Determine the [x, y] coordinate at the center of the cell enclosing the given text.  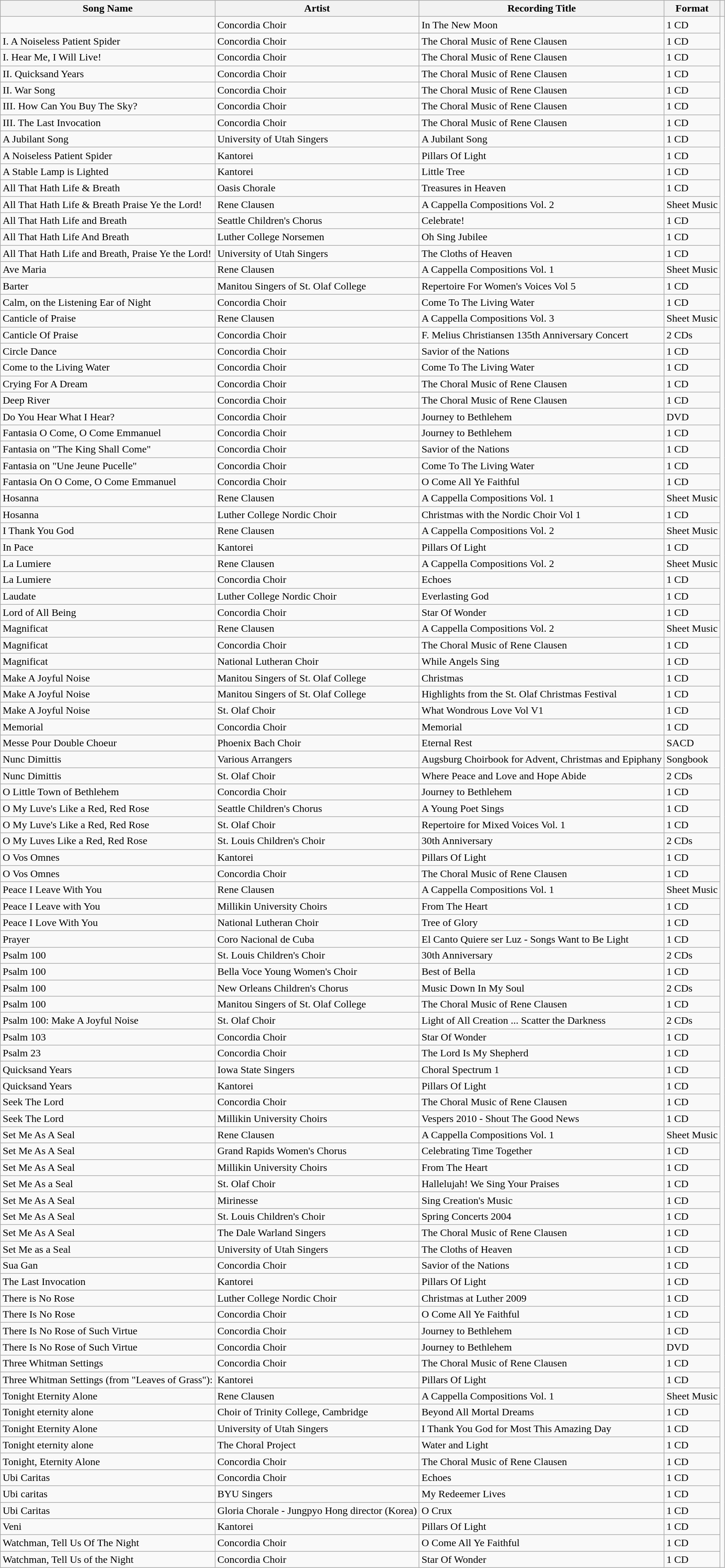
Choir of Trinity College, Cambridge [317, 1412]
Little Tree [542, 172]
O Little Town of Bethlehem [108, 792]
I. Hear Me, I Will Live! [108, 57]
A Noiseless Patient Spider [108, 155]
Crying For A Dream [108, 384]
II. War Song [108, 90]
Peace I Leave with You [108, 906]
Coro Nacional de Cuba [317, 939]
Spring Concerts 2004 [542, 1216]
I Thank You God [108, 531]
Bella Voce Young Women's Choir [317, 971]
Various Arrangers [317, 760]
Set Me as a Seal [108, 1249]
Repertoire For Women's Voices Vol 5 [542, 286]
Laudate [108, 596]
Three Whitman Settings (from "Leaves of Grass"): [108, 1380]
Set Me As a Seal [108, 1184]
BYU Singers [317, 1494]
Luther College Norsemen [317, 237]
Iowa State Singers [317, 1070]
Fantasia On O Come, O Come Emmanuel [108, 482]
Tree of Glory [542, 923]
Psalm 100: Make A Joyful Noise [108, 1021]
All That Hath Life And Breath [108, 237]
Canticle Of Praise [108, 335]
Gloria Chorale - Jungpyo Hong director (Korea) [317, 1510]
Sing Creation's Music [542, 1200]
Best of Bella [542, 971]
Veni [108, 1527]
Augsburg Choirbook for Advent, Christmas and Epiphany [542, 760]
II. Quicksand Years [108, 74]
Circle Dance [108, 351]
Three Whitman Settings [108, 1363]
Repertoire for Mixed Voices Vol. 1 [542, 825]
New Orleans Children's Chorus [317, 988]
Tonight, Eternity Alone [108, 1461]
Vespers 2010 - Shout The Good News [542, 1119]
While Angels Sing [542, 661]
O Crux [542, 1510]
Highlights from the St. Olaf Christmas Festival [542, 694]
Barter [108, 286]
Peace I Love With You [108, 923]
There is No Rose [108, 1298]
El Canto Quiere ser Luz - Songs Want to Be Light [542, 939]
Grand Rapids Women's Chorus [317, 1151]
Fantasia on "Une Jeune Pucelle" [108, 465]
Fantasia on "The King Shall Come" [108, 449]
Christmas [542, 678]
Treasures in Heaven [542, 188]
Prayer [108, 939]
I. A Noiseless Patient Spider [108, 41]
My Redeemer Lives [542, 1494]
III. How Can You Buy The Sky? [108, 106]
Celebrating Time Together [542, 1151]
A Stable Lamp is Lighted [108, 172]
In The New Moon [542, 25]
Beyond All Mortal Dreams [542, 1412]
Format [692, 9]
A Young Poet Sings [542, 808]
Christmas with the Nordic Choir Vol 1 [542, 515]
I Thank You God for Most This Amazing Day [542, 1429]
Light of All Creation ... Scatter the Darkness [542, 1021]
Come to the Living Water [108, 368]
Recording Title [542, 9]
Water and Light [542, 1445]
All That Hath Life & Breath [108, 188]
Celebrate! [542, 221]
All That Hath Life and Breath, Praise Ye the Lord! [108, 253]
Christmas at Luther 2009 [542, 1298]
F. Melius Christiansen 135th Anniversary Concert [542, 335]
Watchman, Tell Us Of The Night [108, 1543]
The Last Invocation [108, 1282]
The Lord Is My Shepherd [542, 1053]
Music Down In My Soul [542, 988]
Fantasia O Come, O Come Emmanuel [108, 433]
Ubi caritas [108, 1494]
Lord of All Being [108, 612]
Mirinesse [317, 1200]
The Choral Project [317, 1445]
Song Name [108, 9]
There Is No Rose [108, 1315]
Artist [317, 9]
Ave Maria [108, 270]
Songbook [692, 760]
Eternal Rest [542, 743]
Deep River [108, 400]
All That Hath Life and Breath [108, 221]
Peace I Leave With You [108, 890]
Messe Pour Double Choeur [108, 743]
O My Luves Like a Red, Red Rose [108, 841]
Oh Sing Jubilee [542, 237]
Where Peace and Love and Hope Abide [542, 776]
Everlasting God [542, 596]
Phoenix Bach Choir [317, 743]
What Wondrous Love Vol V1 [542, 710]
Watchman, Tell Us of the Night [108, 1559]
All That Hath Life & Breath Praise Ye the Lord! [108, 205]
In Pace [108, 547]
Canticle of Praise [108, 319]
SACD [692, 743]
A Cappella Compositions Vol. 3 [542, 319]
The Dale Warland Singers [317, 1233]
Hallelujah! We Sing Your Praises [542, 1184]
Calm, on the Listening Ear of Night [108, 302]
Do You Hear What I Hear? [108, 416]
Choral Spectrum 1 [542, 1070]
Oasis Chorale [317, 188]
Psalm 23 [108, 1053]
III. The Last Invocation [108, 123]
Psalm 103 [108, 1037]
Sua Gan [108, 1266]
